Scan for the cell matching the given text and deliver its [x, y] coordinate at center. 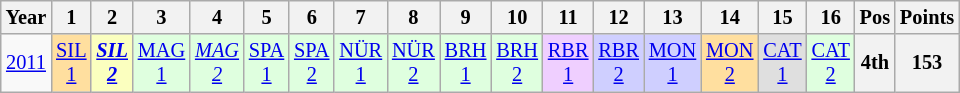
9 [466, 17]
8 [414, 17]
10 [517, 17]
NÜR1 [360, 63]
15 [782, 17]
12 [618, 17]
5 [266, 17]
14 [730, 17]
2 [112, 17]
RBR2 [618, 63]
7 [360, 17]
153 [927, 63]
SIL2 [112, 63]
BRH2 [517, 63]
RBR1 [568, 63]
16 [831, 17]
SPA2 [312, 63]
SIL1 [71, 63]
6 [312, 17]
Pos [875, 17]
SPA1 [266, 63]
NÜR2 [414, 63]
CAT1 [782, 63]
11 [568, 17]
1 [71, 17]
Points [927, 17]
13 [672, 17]
BRH1 [466, 63]
Year [26, 17]
4th [875, 63]
3 [162, 17]
MON1 [672, 63]
CAT2 [831, 63]
MON2 [730, 63]
MAG2 [217, 63]
MAG1 [162, 63]
4 [217, 17]
2011 [26, 63]
